Detect which cell encompasses the target text, then output its [X, Y] center coordinate. 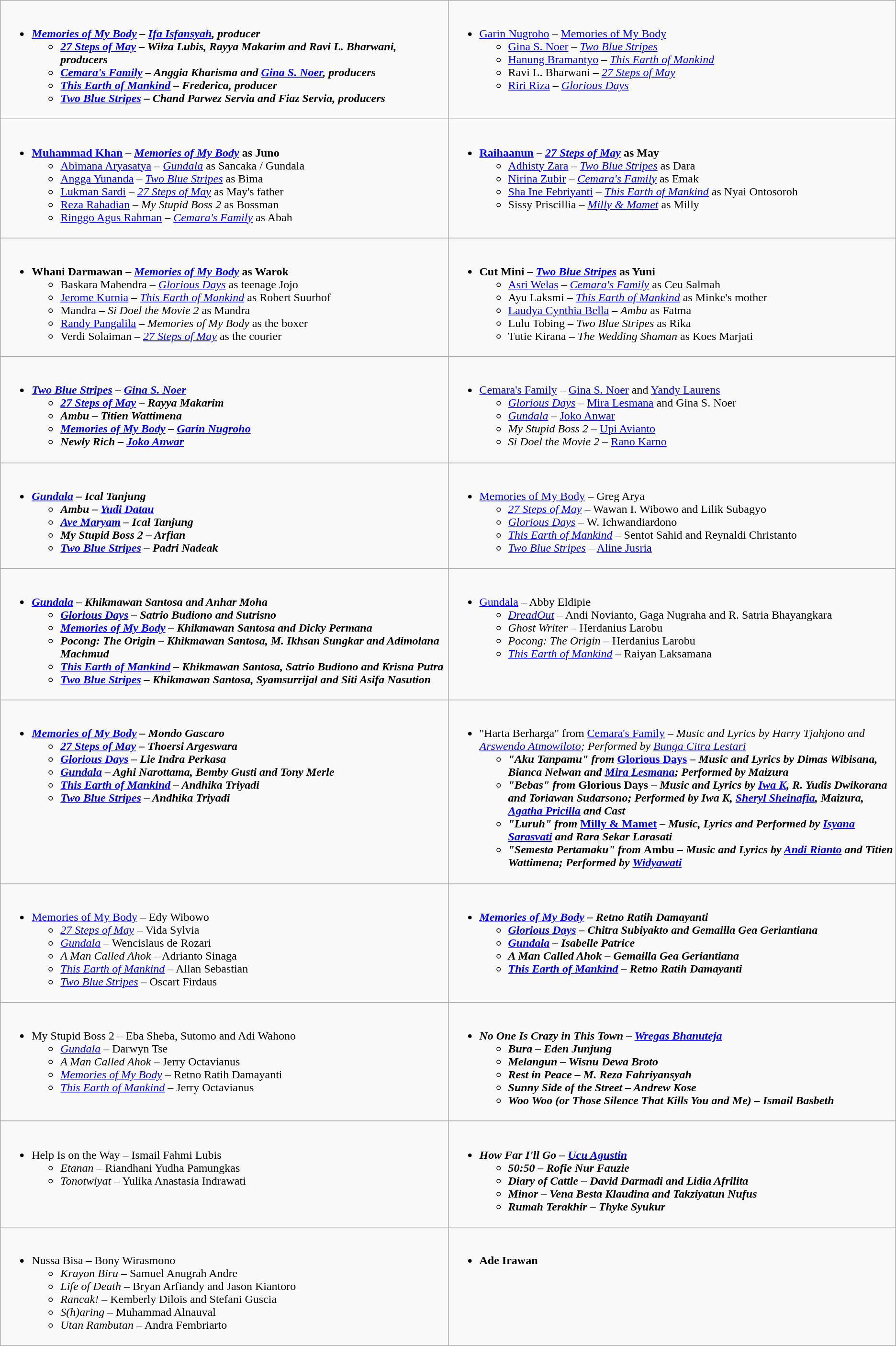
Ade Irawan [672, 1286]
Help Is on the Way – Ismail Fahmi LubisEtanan – Riandhani Yudha PamungkasTonotwiyat – Yulika Anastasia Indrawati [224, 1174]
Two Blue Stripes – Gina S. Noer27 Steps of May – Rayya MakarimAmbu – Titien WattimenaMemories of My Body – Garin NugrohoNewly Rich – Joko Anwar [224, 410]
Gundala – Ical TanjungAmbu – Yudi DatauAve Maryam – Ical TanjungMy Stupid Boss 2 – ArfianTwo Blue Stripes – Padri Nadeak [224, 515]
